Return the (X, Y) coordinate for the center point of the cell that contains the specified text.  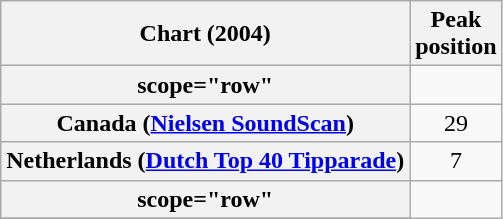
Netherlands (Dutch Top 40 Tipparade) (206, 161)
Peakposition (456, 34)
Chart (2004) (206, 34)
7 (456, 161)
29 (456, 123)
Canada (Nielsen SoundScan) (206, 123)
